Output the (X, Y) coordinate of the center of the cell containing the given text.  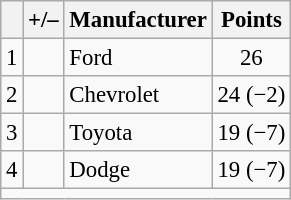
Chevrolet (138, 95)
26 (251, 58)
4 (12, 170)
Ford (138, 58)
Points (251, 20)
Toyota (138, 133)
2 (12, 95)
1 (12, 58)
3 (12, 133)
24 (−2) (251, 95)
Manufacturer (138, 20)
+/– (44, 20)
Dodge (138, 170)
